For the text-containing cell, return its midpoint in (X, Y) coordinate format. 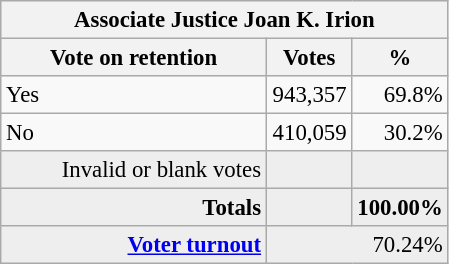
Yes (134, 95)
943,357 (309, 95)
100.00% (400, 208)
% (400, 58)
410,059 (309, 133)
70.24% (357, 245)
69.8% (400, 95)
Totals (134, 208)
Vote on retention (134, 58)
Votes (309, 58)
30.2% (400, 133)
No (134, 133)
Invalid or blank votes (134, 170)
Voter turnout (134, 245)
Associate Justice Joan K. Irion (224, 20)
